Extract the (X, Y) coordinate from the center of the cell holding the provided text.  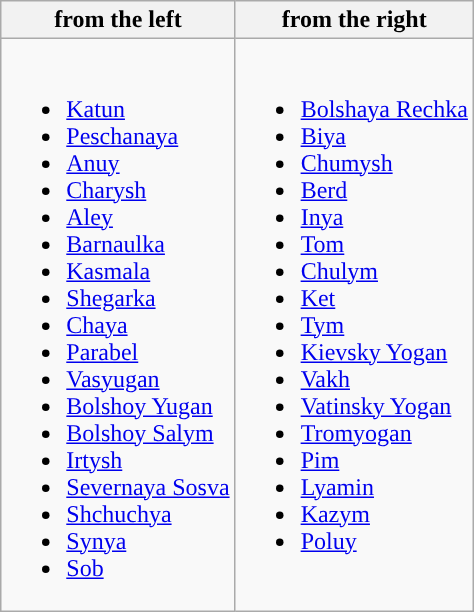
KatunPeschanayaAnuyCharyshAleyBarnaulkaKasmalaShegarkaChayaParabelVasyuganBolshoy YuganBolshoy SalymIrtyshSevernaya SosvaShchuchyaSynyaSob (118, 325)
from the left (118, 20)
from the right (354, 20)
Bolshaya RechkaBiyaChumyshBerdInyaTomChulymKetTymKievsky YoganVakhVatinsky YoganTromyoganPimLyaminKazymPoluy (354, 325)
